Extract the [X, Y] coordinate from the center of the cell holding the provided text.  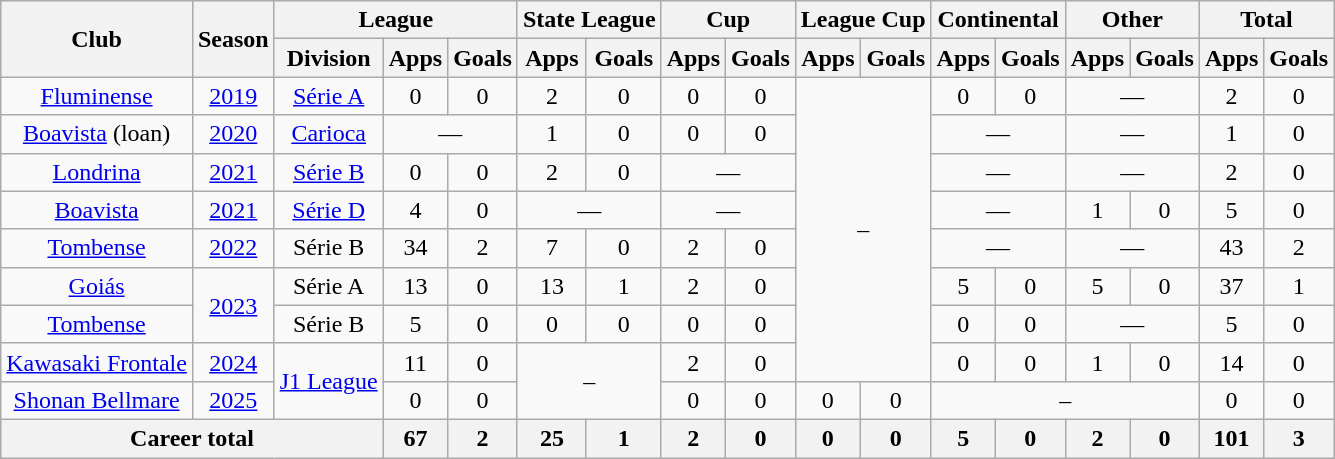
4 [415, 210]
2022 [233, 248]
43 [1231, 248]
Boavista (loan) [97, 134]
State League [589, 20]
Total [1266, 20]
Club [97, 39]
101 [1231, 438]
Boavista [97, 210]
Série D [328, 210]
2024 [233, 362]
11 [415, 362]
Shonan Bellmare [97, 400]
7 [552, 248]
Carioca [328, 134]
2020 [233, 134]
Fluminense [97, 96]
Other [1132, 20]
2023 [233, 305]
2019 [233, 96]
67 [415, 438]
Londrina [97, 172]
Goiás [97, 286]
37 [1231, 286]
3 [1299, 438]
Cup [728, 20]
Continental [998, 20]
Career total [192, 438]
Season [233, 39]
Division [328, 58]
2025 [233, 400]
25 [552, 438]
34 [415, 248]
League Cup [863, 20]
14 [1231, 362]
J1 League [328, 381]
Kawasaki Frontale [97, 362]
League [396, 20]
